Scan for the cell matching the given text and deliver its [X, Y] coordinate at center. 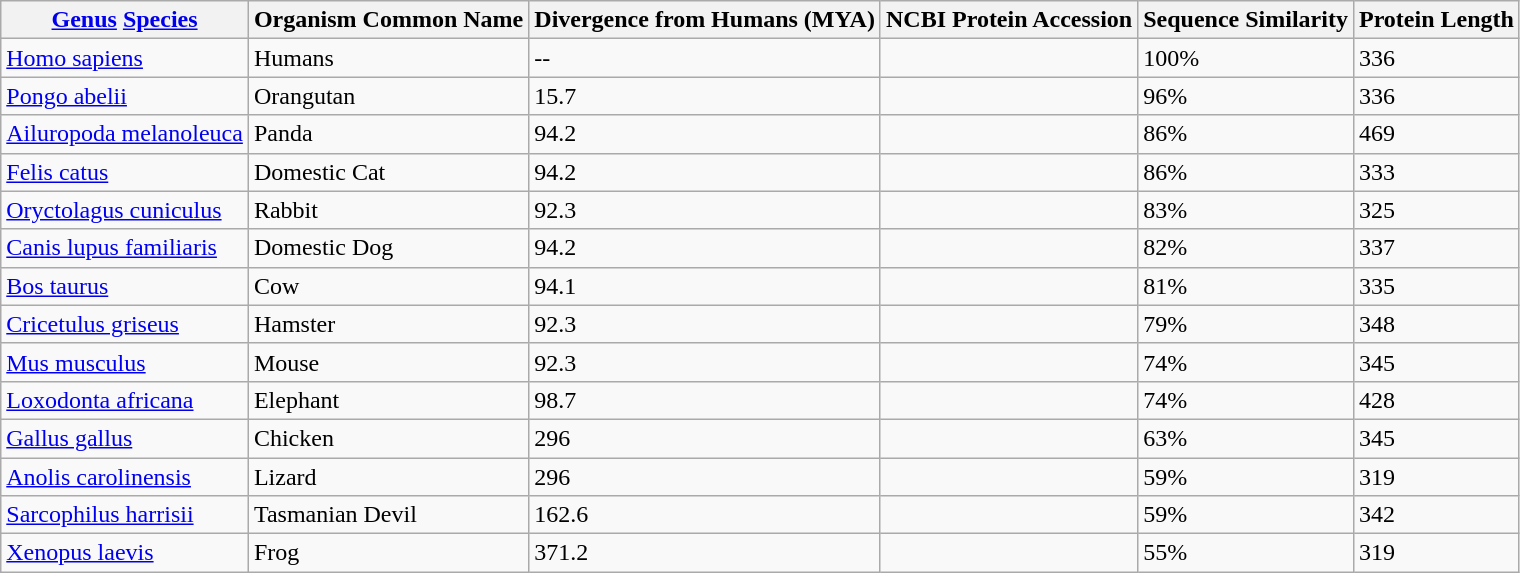
Divergence from Humans (MYA) [705, 20]
94.1 [705, 286]
Oryctolagus cuniculus [125, 210]
Canis lupus familiaris [125, 248]
Cow [388, 286]
Elephant [388, 400]
Frog [388, 553]
Protein Length [1436, 20]
Domestic Dog [388, 248]
Rabbit [388, 210]
325 [1436, 210]
Ailuropoda melanoleuca [125, 134]
Mus musculus [125, 362]
82% [1246, 248]
337 [1436, 248]
Loxodonta africana [125, 400]
98.7 [705, 400]
83% [1246, 210]
469 [1436, 134]
63% [1246, 438]
79% [1246, 324]
Sequence Similarity [1246, 20]
Lizard [388, 477]
Pongo abelii [125, 96]
15.7 [705, 96]
Tasmanian Devil [388, 515]
Homo sapiens [125, 58]
Organism Common Name [388, 20]
Sarcophilus harrisii [125, 515]
55% [1246, 553]
Mouse [388, 362]
162.6 [705, 515]
Hamster [388, 324]
Humans [388, 58]
335 [1436, 286]
-- [705, 58]
342 [1436, 515]
Cricetulus griseus [125, 324]
Orangutan [388, 96]
348 [1436, 324]
NCBI Protein Accession [1008, 20]
Felis catus [125, 172]
Chicken [388, 438]
Bos taurus [125, 286]
Gallus gallus [125, 438]
100% [1246, 58]
Anolis carolinensis [125, 477]
Domestic Cat [388, 172]
428 [1436, 400]
371.2 [705, 553]
96% [1246, 96]
Genus Species [125, 20]
Xenopus laevis [125, 553]
333 [1436, 172]
Panda [388, 134]
81% [1246, 286]
